Locate the cell with the specified text and output its [x, y] center coordinate. 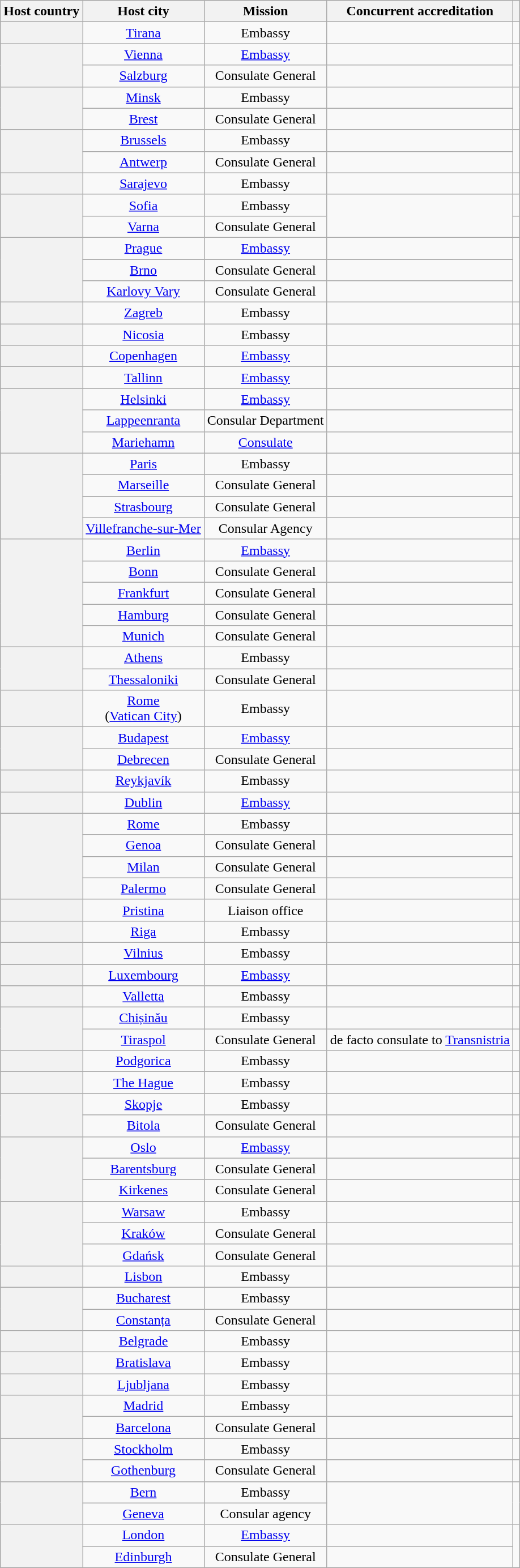
Debrecen [143, 759]
Sofia [143, 205]
Thessaloniki [143, 680]
Dublin [143, 802]
Zagreb [143, 313]
Barcelona [143, 1428]
Mariehamn [143, 442]
Podgorica [143, 1061]
Bonn [143, 571]
Strasbourg [143, 507]
Munich [143, 636]
Edinburgh [143, 1557]
Bratislava [143, 1363]
Karlovy Vary [143, 292]
Helsinki [143, 399]
Pristina [143, 910]
Skopje [143, 1104]
Ljubljana [143, 1385]
Mission [265, 11]
Frankfurt [143, 593]
Hamburg [143, 614]
Geneva [143, 1514]
Bitola [143, 1126]
Athens [143, 658]
Brest [143, 119]
Kirkenes [143, 1190]
Consular Department [265, 421]
Tirana [143, 33]
Concurrent accreditation [420, 11]
Prague [143, 248]
Liaison office [265, 910]
Paris [143, 464]
Belgrade [143, 1341]
Consular Agency [265, 528]
Kraków [143, 1233]
Consulate [265, 442]
Brno [143, 270]
Luxembourg [143, 975]
Salzburg [143, 76]
Madrid [143, 1406]
Tiraspol [143, 1040]
Brussels [143, 140]
Warsaw [143, 1212]
Rome(Vatican City) [143, 709]
Riga [143, 932]
Vienna [143, 54]
Varna [143, 227]
Antwerp [143, 162]
Reykjavík [143, 781]
Rome [143, 824]
Gothenburg [143, 1471]
Lisbon [143, 1276]
Stockholm [143, 1449]
London [143, 1535]
Palermo [143, 888]
Chișinău [143, 1018]
Barentsburg [143, 1169]
Copenhagen [143, 356]
Marseille [143, 485]
Host country [42, 11]
The Hague [143, 1083]
Constanța [143, 1320]
Vilnius [143, 953]
de facto consulate to Transnistria [420, 1040]
Milan [143, 867]
Consular agency [265, 1514]
Valletta [143, 997]
Gdańsk [143, 1255]
Lappeenranta [143, 421]
Host city [143, 11]
Genoa [143, 845]
Minsk [143, 97]
Oslo [143, 1147]
Villefranche-sur-Mer [143, 528]
Nicosia [143, 335]
Bern [143, 1492]
Bucharest [143, 1298]
Sarajevo [143, 183]
Berlin [143, 550]
Budapest [143, 738]
Tallinn [143, 378]
